Pinpoint the cell where the given text exists, returning its [X, Y] midpoint coordinate. 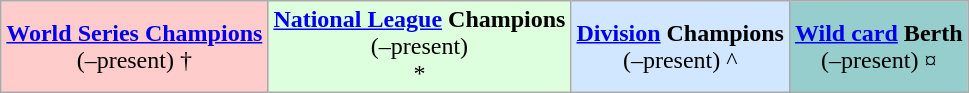
National League Champions (–present) * [420, 47]
Wild card Berth(–present) ¤ [878, 47]
Division Champions(–present) ^ [680, 47]
World Series Champions(–present) † [134, 47]
